Search for the cell housing the specified text and yield its (x, y) center coordinate. 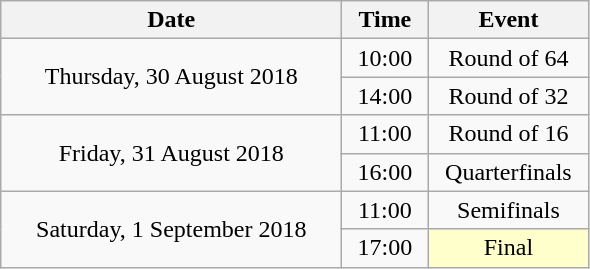
Event (508, 20)
Final (508, 248)
Quarterfinals (508, 172)
Thursday, 30 August 2018 (172, 77)
Time (385, 20)
Round of 64 (508, 58)
Round of 16 (508, 134)
Semifinals (508, 210)
Saturday, 1 September 2018 (172, 229)
Date (172, 20)
14:00 (385, 96)
Round of 32 (508, 96)
17:00 (385, 248)
16:00 (385, 172)
10:00 (385, 58)
Friday, 31 August 2018 (172, 153)
